Determine the [x, y] coordinate at the center of the cell enclosing the given text.  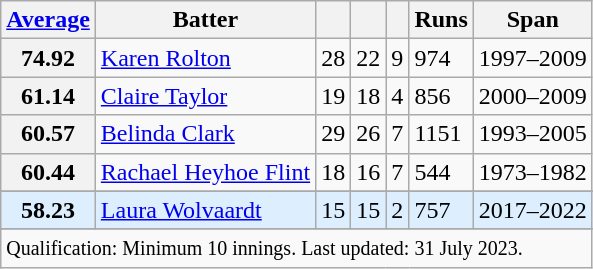
29 [334, 134]
22 [368, 58]
974 [441, 58]
Rachael Heyhoe Flint [205, 172]
58.23 [48, 210]
Belinda Clark [205, 134]
1973–1982 [532, 172]
Qualification: Minimum 10 innings. Last updated: 31 July 2023. [297, 248]
1993–2005 [532, 134]
Batter [205, 20]
26 [368, 134]
60.44 [48, 172]
Laura Wolvaardt [205, 210]
Average [48, 20]
Runs [441, 20]
9 [398, 58]
1997–2009 [532, 58]
2 [398, 210]
60.57 [48, 134]
Span [532, 20]
757 [441, 210]
856 [441, 96]
16 [368, 172]
2017–2022 [532, 210]
28 [334, 58]
2000–2009 [532, 96]
19 [334, 96]
1151 [441, 134]
Karen Rolton [205, 58]
61.14 [48, 96]
544 [441, 172]
Claire Taylor [205, 96]
4 [398, 96]
74.92 [48, 58]
